Search for the cell housing the specified text and yield its [X, Y] center coordinate. 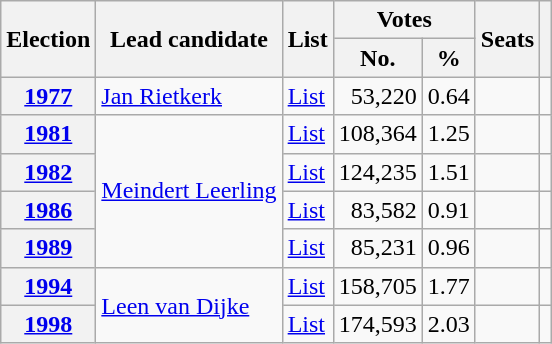
Meindert Leerling [189, 191]
Votes [404, 20]
1.77 [448, 286]
Leen van Dijke [189, 305]
Seats [507, 39]
Jan Rietkerk [189, 96]
85,231 [378, 248]
83,582 [378, 210]
2.03 [448, 324]
1.51 [448, 172]
1981 [48, 134]
174,593 [378, 324]
1989 [48, 248]
53,220 [378, 96]
1982 [48, 172]
No. [378, 58]
1986 [48, 210]
158,705 [378, 286]
1.25 [448, 134]
0.96 [448, 248]
0.91 [448, 210]
1977 [48, 96]
0.64 [448, 96]
124,235 [378, 172]
108,364 [378, 134]
Election [48, 39]
1998 [48, 324]
% [448, 58]
1994 [48, 286]
Lead candidate [189, 39]
